Return (X, Y) of the center of cell containing provided text 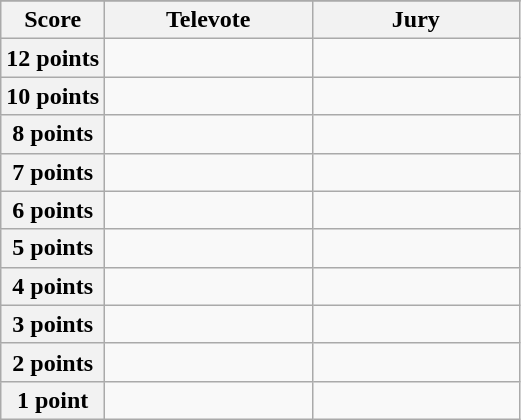
2 points (53, 362)
4 points (53, 286)
Televote (209, 20)
10 points (53, 96)
7 points (53, 172)
6 points (53, 210)
Score (53, 20)
5 points (53, 248)
3 points (53, 324)
1 point (53, 400)
Jury (416, 20)
8 points (53, 134)
12 points (53, 58)
